Search for the cell housing the specified text and yield its (x, y) center coordinate. 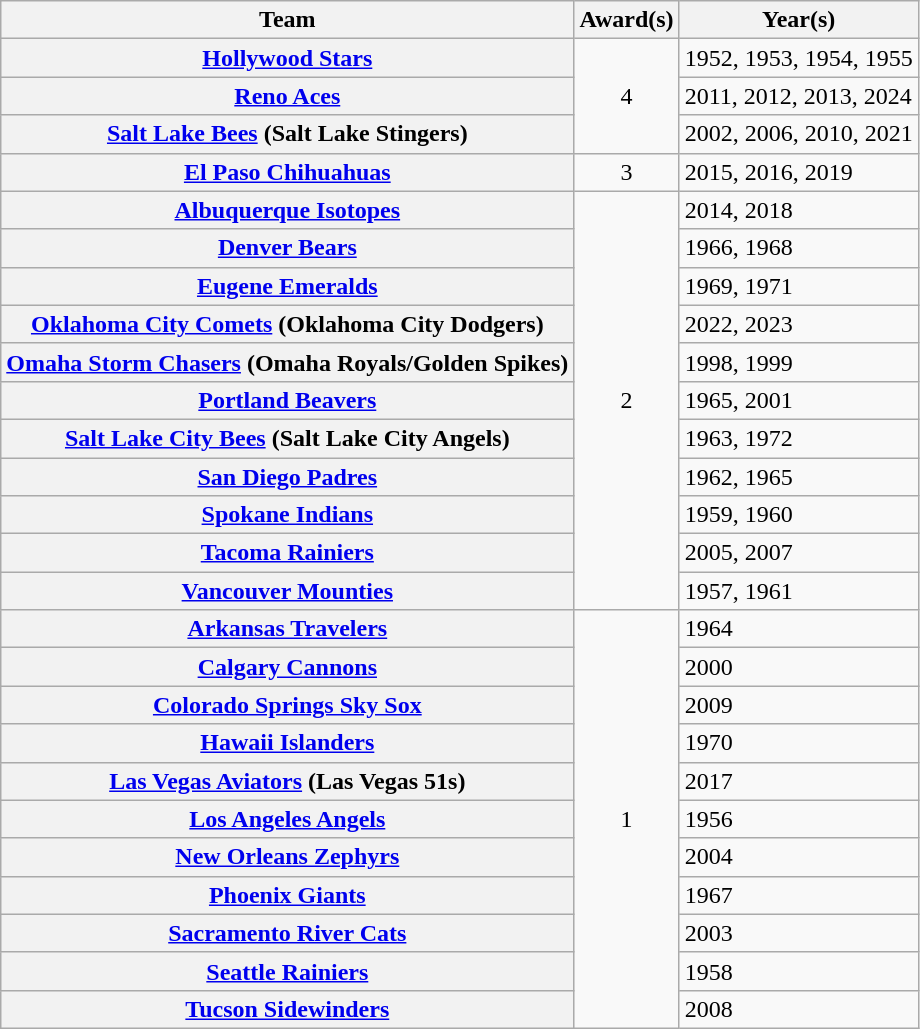
Phoenix Giants (288, 895)
2014, 2018 (798, 210)
1965, 2001 (798, 400)
Eugene Emeralds (288, 286)
Reno Aces (288, 96)
2022, 2023 (798, 324)
1956 (798, 819)
Salt Lake Bees (Salt Lake Stingers) (288, 134)
Colorado Springs Sky Sox (288, 705)
Los Angeles Angels (288, 819)
1998, 1999 (798, 362)
1963, 1972 (798, 438)
Denver Bears (288, 248)
1952, 1953, 1954, 1955 (798, 58)
2008 (798, 1009)
Seattle Rainiers (288, 971)
1959, 1960 (798, 515)
2000 (798, 667)
Albuquerque Isotopes (288, 210)
Sacramento River Cats (288, 933)
Tucson Sidewinders (288, 1009)
Tacoma Rainiers (288, 553)
El Paso Chihuahuas (288, 172)
4 (626, 96)
Portland Beavers (288, 400)
Award(s) (626, 20)
2002, 2006, 2010, 2021 (798, 134)
1966, 1968 (798, 248)
2004 (798, 857)
Hawaii Islanders (288, 743)
Las Vegas Aviators (Las Vegas 51s) (288, 781)
Arkansas Travelers (288, 629)
2015, 2016, 2019 (798, 172)
1964 (798, 629)
1969, 1971 (798, 286)
1957, 1961 (798, 591)
2003 (798, 933)
Team (288, 20)
2009 (798, 705)
1970 (798, 743)
Vancouver Mounties (288, 591)
2 (626, 400)
San Diego Padres (288, 477)
1958 (798, 971)
Calgary Cannons (288, 667)
3 (626, 172)
Spokane Indians (288, 515)
2011, 2012, 2013, 2024 (798, 96)
Hollywood Stars (288, 58)
1 (626, 820)
Year(s) (798, 20)
New Orleans Zephyrs (288, 857)
1967 (798, 895)
Omaha Storm Chasers (Omaha Royals/Golden Spikes) (288, 362)
2005, 2007 (798, 553)
1962, 1965 (798, 477)
Salt Lake City Bees (Salt Lake City Angels) (288, 438)
Oklahoma City Comets (Oklahoma City Dodgers) (288, 324)
2017 (798, 781)
